Extract the [x, y] coordinate from the center of the cell holding the provided text.  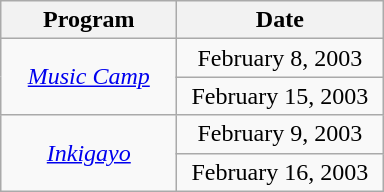
February 9, 2003 [280, 134]
Program [89, 20]
February 16, 2003 [280, 172]
February 15, 2003 [280, 96]
Date [280, 20]
February 8, 2003 [280, 58]
Inkigayo [89, 153]
Music Camp [89, 77]
